Determine the [X, Y] coordinate at the center of the cell enclosing the given text.  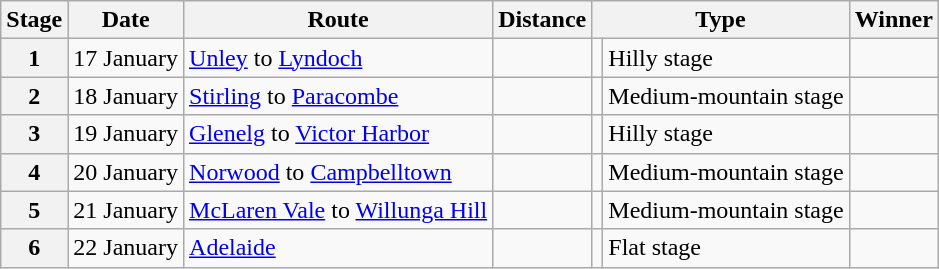
Stage [34, 20]
1 [34, 58]
Unley to Lyndoch [338, 58]
Adelaide [338, 248]
Glenelg to Victor Harbor [338, 134]
Distance [542, 20]
20 January [126, 172]
McLaren Vale to Willunga Hill [338, 210]
22 January [126, 248]
18 January [126, 96]
2 [34, 96]
Type [720, 20]
4 [34, 172]
6 [34, 248]
Route [338, 20]
Flat stage [726, 248]
21 January [126, 210]
Winner [894, 20]
3 [34, 134]
Stirling to Paracombe [338, 96]
Date [126, 20]
Norwood to Campbelltown [338, 172]
5 [34, 210]
17 January [126, 58]
19 January [126, 134]
